Provide the (X, Y) coordinate of the cell's center where the given text is located.  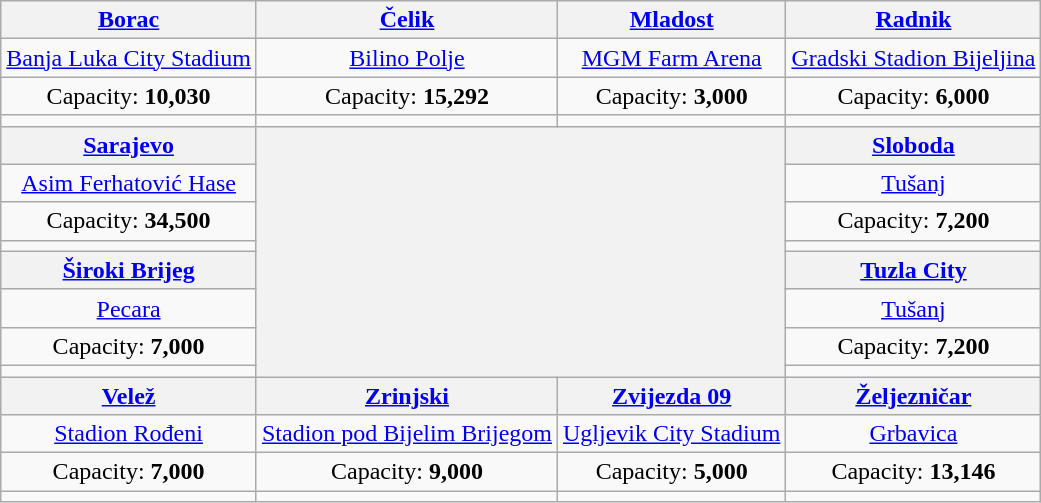
Mladost (672, 20)
Asim Ferhatović Hase (129, 183)
Capacity: 15,292 (406, 96)
Capacity: 34,500 (129, 221)
Stadion Rođeni (129, 434)
Capacity: 10,030 (129, 96)
Banja Luka City Stadium (129, 58)
Zvijezda 09 (672, 395)
Željezničar (914, 395)
Capacity: 9,000 (406, 472)
Capacity: 6,000 (914, 96)
Ugljevik City Stadium (672, 434)
Čelik (406, 20)
Gradski Stadion Bijeljina (914, 58)
MGM Farm Arena (672, 58)
Zrinjski (406, 395)
Tuzla City (914, 270)
Capacity: 3,000 (672, 96)
Radnik (914, 20)
Velež (129, 395)
Široki Brijeg (129, 270)
Pecara (129, 308)
Capacity: 13,146 (914, 472)
Bilino Polje (406, 58)
Sloboda (914, 145)
Stadion pod Bijelim Brijegom (406, 434)
Sarajevo (129, 145)
Borac (129, 20)
Capacity: 5,000 (672, 472)
Grbavica (914, 434)
